Extract the [X, Y] coordinate from the center of the cell holding the provided text.  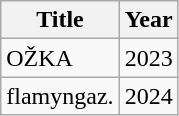
2023 [148, 58]
Year [148, 20]
2024 [148, 96]
Title [60, 20]
flamyngaz. [60, 96]
OŽKA [60, 58]
